Return [X, Y] of the center of cell containing provided text 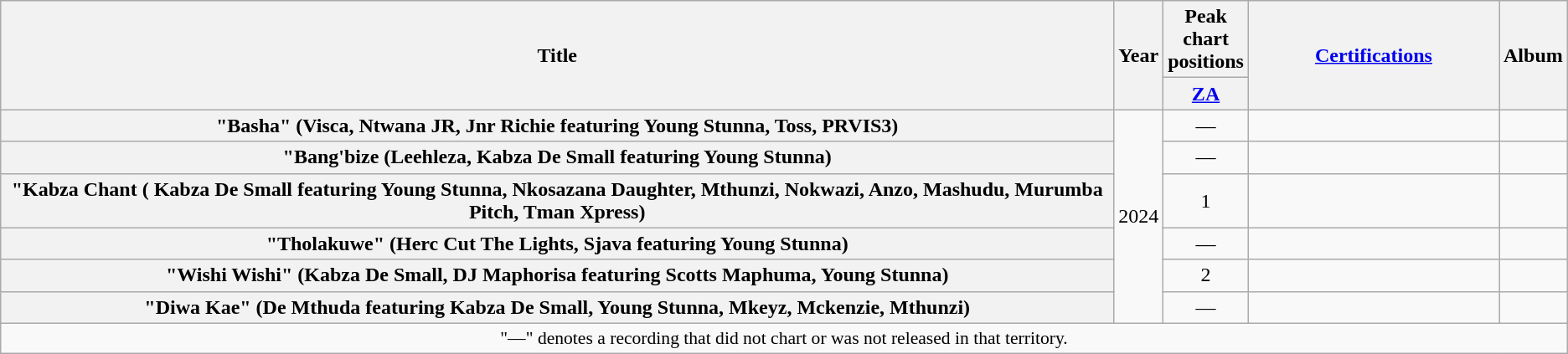
Year [1139, 55]
"Tholakuwe" (Herc Cut The Lights, Sjava featuring Young Stunna) [558, 244]
"Kabza Chant ( Kabza De Small featuring Young Stunna, Nkosazana Daughter, Mthunzi, Nokwazi, Anzo, Mashudu, Murumba Pitch, Tman Xpress) [558, 201]
"Wishi Wishi" (Kabza De Small, DJ Maphorisa featuring Scotts Maphuma, Young Stunna) [558, 275]
2024 [1139, 216]
Peak chart positions [1206, 39]
"Bang'bize (Leehleza, Kabza De Small featuring Young Stunna) [558, 157]
1 [1206, 201]
2 [1206, 275]
Album [1534, 55]
"—" denotes a recording that did not chart or was not released in that territory. [784, 338]
"Basha" (Visca, Ntwana JR, Jnr Richie featuring Young Stunna, Toss, PRVIS3) [558, 126]
Certifications [1374, 55]
ZA [1206, 94]
"Diwa Kae" (De Mthuda featuring Kabza De Small, Young Stunna, Mkeyz, Mckenzie, Mthunzi) [558, 307]
Title [558, 55]
